Return [X, Y] of the center of cell containing provided text 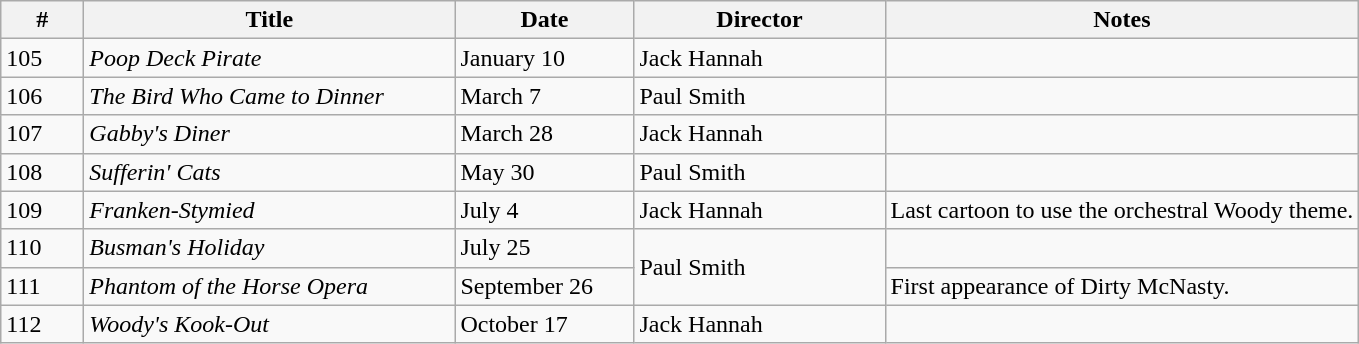
Director [760, 20]
Date [544, 20]
Phantom of the Horse Opera [270, 286]
105 [42, 58]
March 28 [544, 134]
112 [42, 324]
110 [42, 248]
First appearance of Dirty McNasty. [1122, 286]
Sufferin' Cats [270, 172]
Last cartoon to use the orchestral Woody theme. [1122, 210]
111 [42, 286]
106 [42, 96]
March 7 [544, 96]
May 30 [544, 172]
July 25 [544, 248]
107 [42, 134]
109 [42, 210]
Title [270, 20]
January 10 [544, 58]
Gabby's Diner [270, 134]
Franken-Stymied [270, 210]
# [42, 20]
Busman's Holiday [270, 248]
Poop Deck Pirate [270, 58]
The Bird Who Came to Dinner [270, 96]
July 4 [544, 210]
October 17 [544, 324]
Woody's Kook-Out [270, 324]
September 26 [544, 286]
108 [42, 172]
Notes [1122, 20]
